Find where the given text appears and provide that cell's center as [x, y] coordinate. 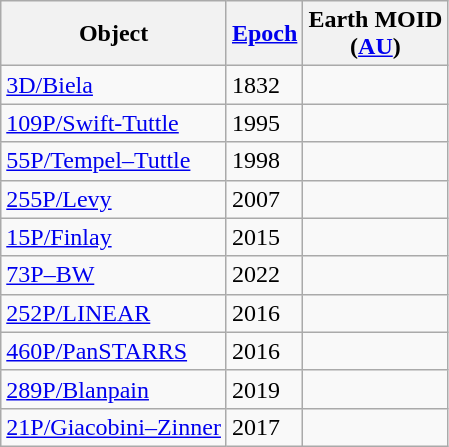
255P/Levy [114, 199]
2015 [264, 237]
Epoch [264, 34]
1995 [264, 123]
55P/Tempel–Tuttle [114, 161]
Earth MOID(AU) [376, 34]
2017 [264, 427]
15P/Finlay [114, 237]
1998 [264, 161]
2022 [264, 275]
2007 [264, 199]
289P/Blanpain [114, 389]
73P–BW [114, 275]
3D/Biela [114, 85]
460P/PanSTARRS [114, 351]
109P/Swift-Tuttle [114, 123]
Object [114, 34]
2019 [264, 389]
21P/Giacobini–Zinner [114, 427]
252P/LINEAR [114, 313]
1832 [264, 85]
